Extract the (x, y) coordinate from the center of the cell holding the provided text.  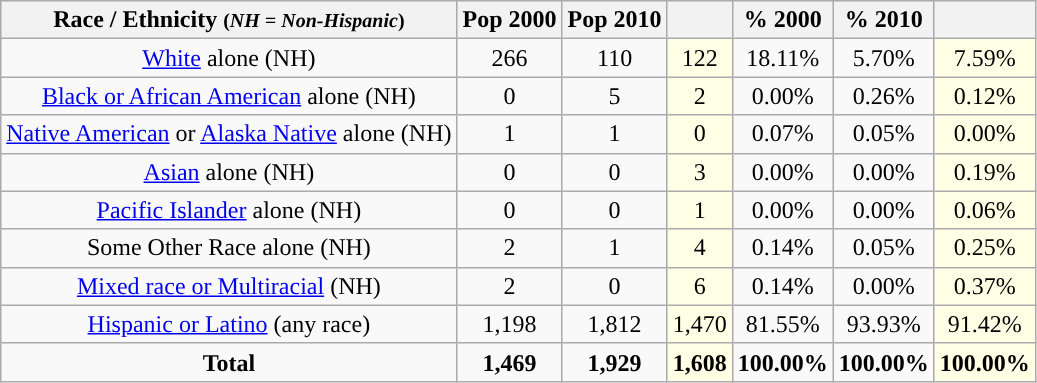
18.11% (782, 58)
Race / Ethnicity (NH = Non-Hispanic) (229, 20)
122 (700, 58)
5 (614, 96)
% 2010 (884, 20)
81.55% (782, 324)
110 (614, 58)
Some Other Race alone (NH) (229, 248)
0.07% (782, 134)
4 (700, 248)
0.12% (984, 96)
1,198 (510, 324)
0.19% (984, 172)
1,469 (510, 362)
0.37% (984, 286)
1,608 (700, 362)
1,812 (614, 324)
Pacific Islander alone (NH) (229, 210)
0.26% (884, 96)
5.70% (884, 58)
Pop 2000 (510, 20)
0.25% (984, 248)
1,470 (700, 324)
Pop 2010 (614, 20)
% 2000 (782, 20)
Total (229, 362)
Mixed race or Multiracial (NH) (229, 286)
6 (700, 286)
1,929 (614, 362)
Hispanic or Latino (any race) (229, 324)
7.59% (984, 58)
266 (510, 58)
Native American or Alaska Native alone (NH) (229, 134)
0.06% (984, 210)
Black or African American alone (NH) (229, 96)
91.42% (984, 324)
3 (700, 172)
White alone (NH) (229, 58)
93.93% (884, 324)
Asian alone (NH) (229, 172)
